Find where the given text appears and provide that cell's center as [x, y] coordinate. 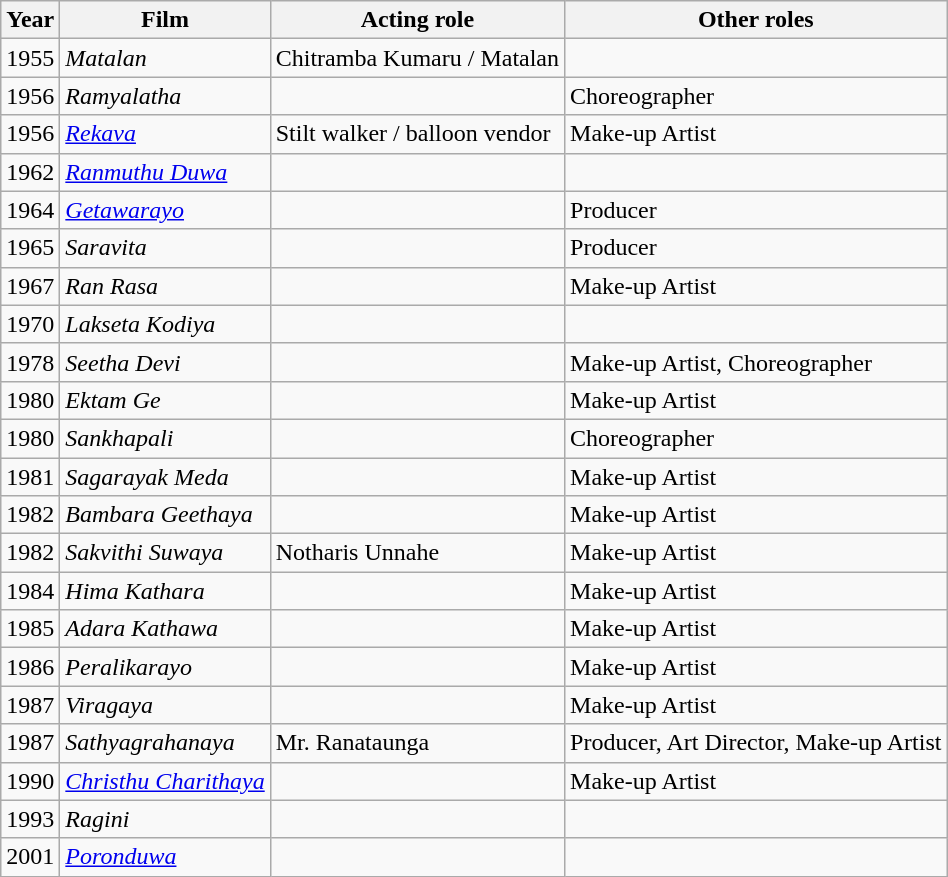
Viragaya [165, 705]
Producer, Art Director, Make-up Artist [756, 743]
Film [165, 20]
Rekava [165, 134]
Sagarayak Meda [165, 477]
Christhu Charithaya [165, 781]
1993 [30, 819]
Make-up Artist, Choreographer [756, 362]
Ektam Ge [165, 400]
1967 [30, 286]
Seetha Devi [165, 362]
Mr. Ranataunga [417, 743]
Poronduwa [165, 857]
1984 [30, 591]
Notharis Unnahe [417, 553]
1965 [30, 248]
Other roles [756, 20]
Sathyagrahanaya [165, 743]
Matalan [165, 58]
1978 [30, 362]
Year [30, 20]
1985 [30, 629]
1981 [30, 477]
Lakseta Kodiya [165, 324]
1970 [30, 324]
1962 [30, 172]
Ramyalatha [165, 96]
Peralikarayo [165, 667]
Adara Kathawa [165, 629]
Sakvithi Suwaya [165, 553]
Sankhapali [165, 438]
Hima Kathara [165, 591]
Chitramba Kumaru / Matalan [417, 58]
1964 [30, 210]
Ran Rasa [165, 286]
Getawarayo [165, 210]
1990 [30, 781]
Bambara Geethaya [165, 515]
1986 [30, 667]
1955 [30, 58]
Ranmuthu Duwa [165, 172]
Ragini [165, 819]
Saravita [165, 248]
2001 [30, 857]
Stilt walker / balloon vendor [417, 134]
Acting role [417, 20]
